Capture the cell that displays the provided text and extract its [X, Y] central coordinate. 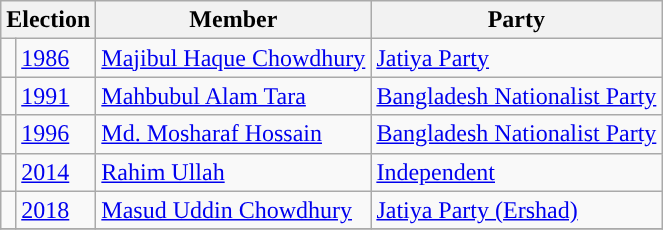
Md. Mosharaf Hossain [234, 134]
Member [234, 20]
Independent [516, 172]
Party [516, 20]
Majibul Haque Chowdhury [234, 58]
1991 [56, 96]
1986 [56, 58]
2014 [56, 172]
Masud Uddin Chowdhury [234, 210]
2018 [56, 210]
1996 [56, 134]
Jatiya Party [516, 58]
Election [48, 20]
Jatiya Party (Ershad) [516, 210]
Mahbubul Alam Tara [234, 96]
Rahim Ullah [234, 172]
